For the text-containing cell, return its midpoint in (x, y) coordinate format. 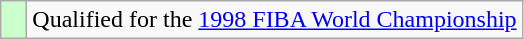
Qualified for the 1998 FIBA World Championship (274, 20)
